Output the (x, y) coordinate of the center of the cell containing the given text.  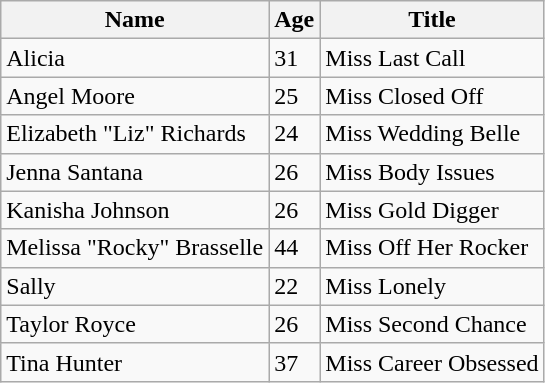
Age (294, 20)
Angel Moore (135, 96)
Taylor Royce (135, 324)
Miss Closed Off (432, 96)
Miss Body Issues (432, 172)
Miss Last Call (432, 58)
Kanisha Johnson (135, 210)
25 (294, 96)
37 (294, 362)
Miss Lonely (432, 286)
Miss Second Chance (432, 324)
22 (294, 286)
Miss Wedding Belle (432, 134)
31 (294, 58)
Tina Hunter (135, 362)
Title (432, 20)
24 (294, 134)
44 (294, 248)
Miss Gold Digger (432, 210)
Sally (135, 286)
Jenna Santana (135, 172)
Miss Career Obsessed (432, 362)
Melissa "Rocky" Brasselle (135, 248)
Name (135, 20)
Miss Off Her Rocker (432, 248)
Elizabeth "Liz" Richards (135, 134)
Alicia (135, 58)
